Detect which cell encompasses the target text, then output its (X, Y) center coordinate. 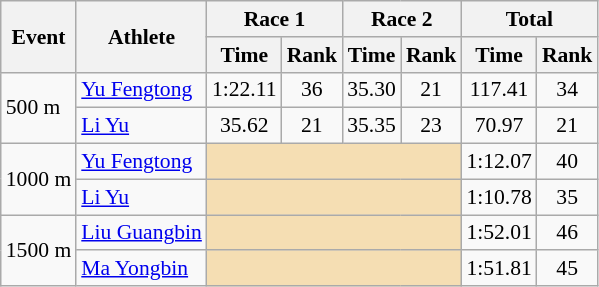
1:52.01 (498, 233)
36 (312, 90)
Race 1 (274, 19)
1000 m (38, 180)
1:10.78 (498, 197)
40 (568, 162)
1500 m (38, 250)
Athlete (142, 36)
1:51.81 (498, 269)
34 (568, 90)
46 (568, 233)
23 (432, 126)
1:22.11 (244, 90)
35 (568, 197)
35.62 (244, 126)
117.41 (498, 90)
70.97 (498, 126)
Total (529, 19)
500 m (38, 108)
1:12.07 (498, 162)
Ma Yongbin (142, 269)
Race 2 (402, 19)
Event (38, 36)
Liu Guangbin (142, 233)
35.35 (372, 126)
45 (568, 269)
35.30 (372, 90)
